For the text-containing cell, return its midpoint in [X, Y] coordinate format. 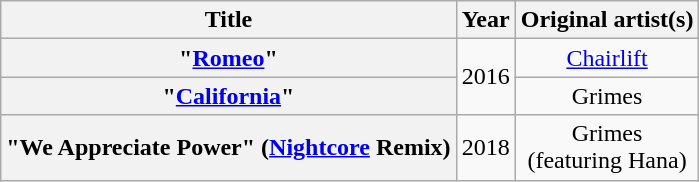
2018 [486, 148]
"We Appreciate Power" (Nightcore Remix) [228, 148]
"Romeo" [228, 58]
Title [228, 20]
Grimes [607, 96]
Original artist(s) [607, 20]
Chairlift [607, 58]
"California" [228, 96]
Grimes(featuring Hana) [607, 148]
2016 [486, 77]
Year [486, 20]
